Locate the cell with the specified text and output its [X, Y] center coordinate. 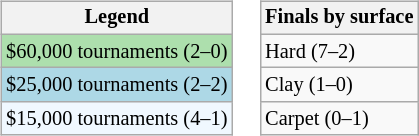
$15,000 tournaments (4–1) [116, 119]
Carpet (0–1) [339, 119]
Clay (1–0) [339, 85]
Finals by surface [339, 18]
Hard (7–2) [339, 51]
$60,000 tournaments (2–0) [116, 51]
Legend [116, 18]
$25,000 tournaments (2–2) [116, 85]
